Output the [x, y] coordinate of the center of the cell containing the given text.  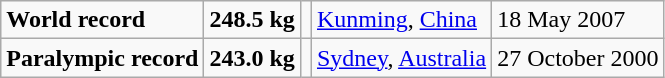
World record [102, 20]
27 October 2000 [578, 58]
248.5 kg [252, 20]
Paralympic record [102, 58]
Kunming, China [401, 20]
18 May 2007 [578, 20]
243.0 kg [252, 58]
Sydney, Australia [401, 58]
